Scan for the cell matching the given text and deliver its [X, Y] coordinate at center. 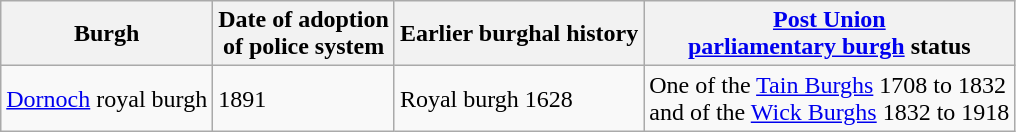
Date of adoption of police system [304, 34]
Earlier burghal history [518, 34]
Dornoch royal burgh [107, 98]
1891 [304, 98]
One of the Tain Burghs 1708 to 1832 and of the Wick Burghs 1832 to 1918 [830, 98]
Burgh [107, 34]
Post Union parliamentary burgh status [830, 34]
Royal burgh 1628 [518, 98]
